From the cell containing the given text, extract its center point as (x, y) coordinate. 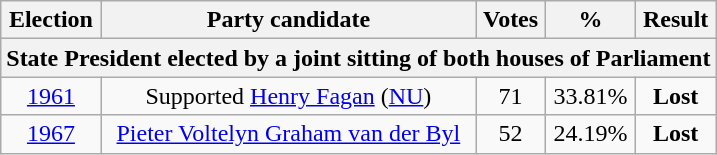
Pieter Voltelyn Graham van der Byl (288, 134)
24.19% (591, 134)
Supported Henry Fagan (NU) (288, 96)
% (591, 20)
State President elected by a joint sitting of both houses of Parliament (358, 58)
71 (511, 96)
Votes (511, 20)
Result (676, 20)
52 (511, 134)
Party candidate (288, 20)
1961 (51, 96)
Election (51, 20)
1967 (51, 134)
33.81% (591, 96)
